Capture the cell that displays the provided text and extract its (X, Y) central coordinate. 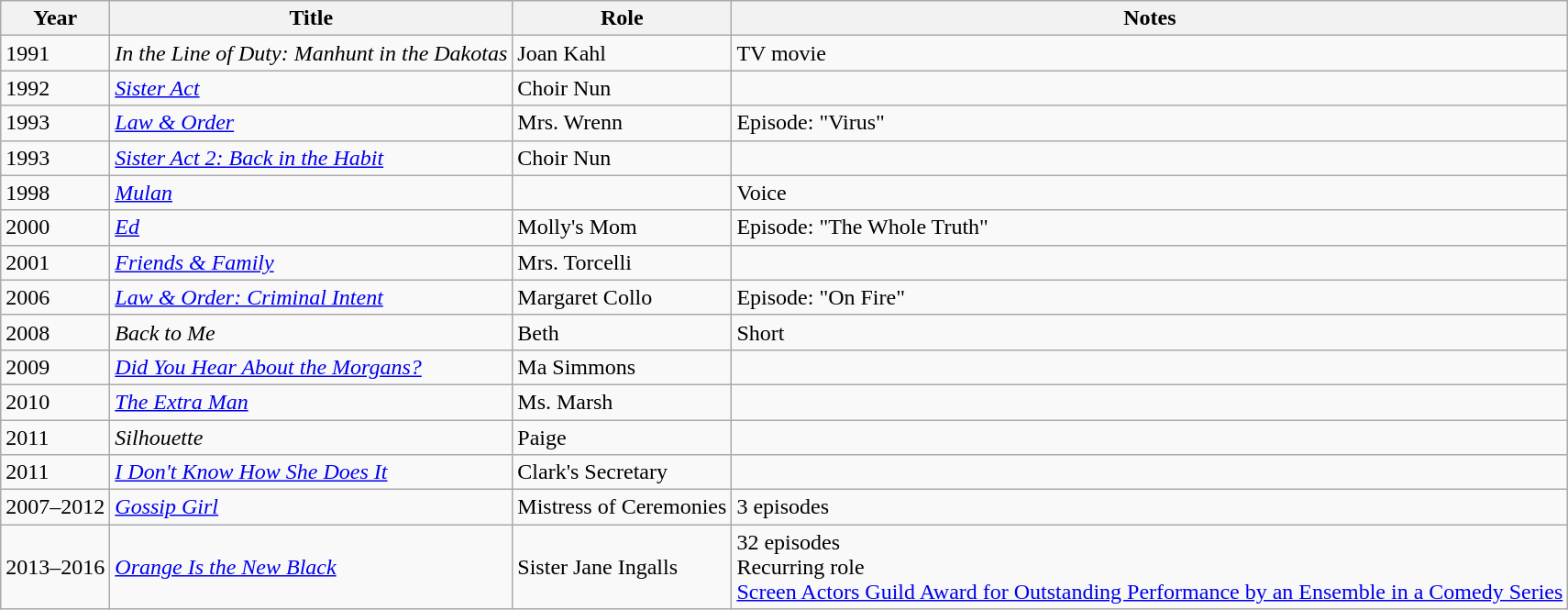
Gossip Girl (312, 507)
Ed (312, 227)
TV movie (1150, 53)
2000 (55, 227)
Mrs. Wrenn (622, 123)
In the Line of Duty: Manhunt in the Dakotas (312, 53)
32 episodesRecurring roleScreen Actors Guild Award for Outstanding Performance by an Ensemble in a Comedy Series (1150, 567)
Silhouette (312, 438)
2001 (55, 262)
Mistress of Ceremonies (622, 507)
Voice (1150, 193)
Friends & Family (312, 262)
Joan Kahl (622, 53)
Episode: "Virus" (1150, 123)
Margaret Collo (622, 297)
1998 (55, 193)
Role (622, 18)
Ma Simmons (622, 367)
1992 (55, 88)
2013–2016 (55, 567)
Molly's Mom (622, 227)
The Extra Man (312, 402)
Clark's Secretary (622, 472)
Title (312, 18)
Ms. Marsh (622, 402)
3 episodes (1150, 507)
2007–2012 (55, 507)
Beth (622, 332)
Orange Is the New Black (312, 567)
Mulan (312, 193)
2010 (55, 402)
I Don't Know How She Does It (312, 472)
1991 (55, 53)
Law & Order: Criminal Intent (312, 297)
Sister Act 2: Back in the Habit (312, 158)
Sister Act (312, 88)
Mrs. Torcelli (622, 262)
Episode: "On Fire" (1150, 297)
Year (55, 18)
Back to Me (312, 332)
Episode: "The Whole Truth" (1150, 227)
Paige (622, 438)
Did You Hear About the Morgans? (312, 367)
Sister Jane Ingalls (622, 567)
2008 (55, 332)
2006 (55, 297)
Short (1150, 332)
Notes (1150, 18)
Law & Order (312, 123)
2009 (55, 367)
